Determine the [x, y] coordinate at the center of the cell enclosing the given text.  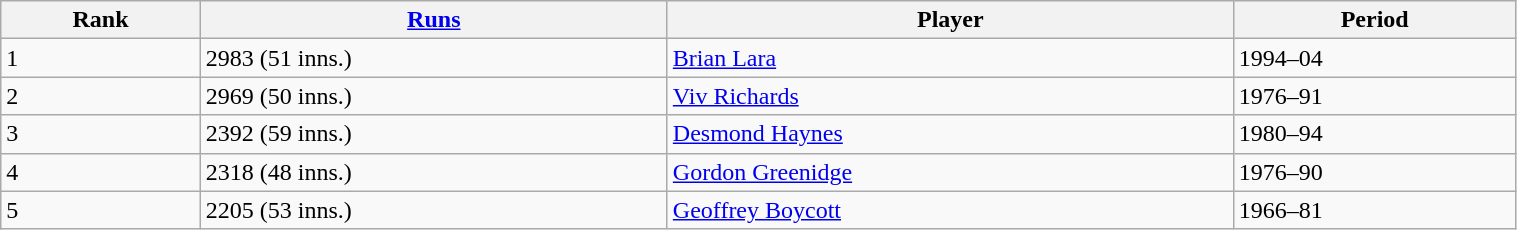
1976–91 [1374, 96]
4 [101, 172]
Runs [434, 20]
3 [101, 134]
Brian Lara [950, 58]
2969 (50 inns.) [434, 96]
2392 (59 inns.) [434, 134]
1980–94 [1374, 134]
1976–90 [1374, 172]
Viv Richards [950, 96]
2 [101, 96]
5 [101, 210]
2318 (48 inns.) [434, 172]
Period [1374, 20]
2205 (53 inns.) [434, 210]
Desmond Haynes [950, 134]
Geoffrey Boycott [950, 210]
Player [950, 20]
1966–81 [1374, 210]
Gordon Greenidge [950, 172]
1 [101, 58]
1994–04 [1374, 58]
Rank [101, 20]
2983 (51 inns.) [434, 58]
